For the text-containing cell, return its midpoint in (x, y) coordinate format. 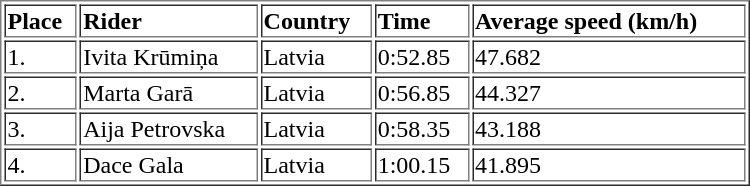
44.327 (609, 92)
Dace Gala (168, 164)
Place (40, 20)
Average speed (km/h) (609, 20)
1:00.15 (422, 164)
0:58.35 (422, 128)
2. (40, 92)
0:56.85 (422, 92)
Rider (168, 20)
4. (40, 164)
Time (422, 20)
47.682 (609, 56)
43.188 (609, 128)
Marta Garā (168, 92)
Ivita Krūmiņa (168, 56)
1. (40, 56)
Country (316, 20)
41.895 (609, 164)
Aija Petrovska (168, 128)
3. (40, 128)
0:52.85 (422, 56)
